Determine the [X, Y] coordinate at the center of the cell enclosing the given text.  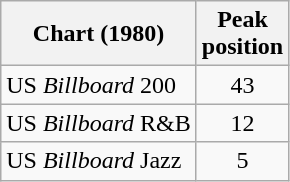
5 [242, 161]
US Billboard R&B [99, 123]
US Billboard 200 [99, 85]
Peakposition [242, 34]
Chart (1980) [99, 34]
US Billboard Jazz [99, 161]
12 [242, 123]
43 [242, 85]
